Capture the cell that displays the provided text and extract its (X, Y) central coordinate. 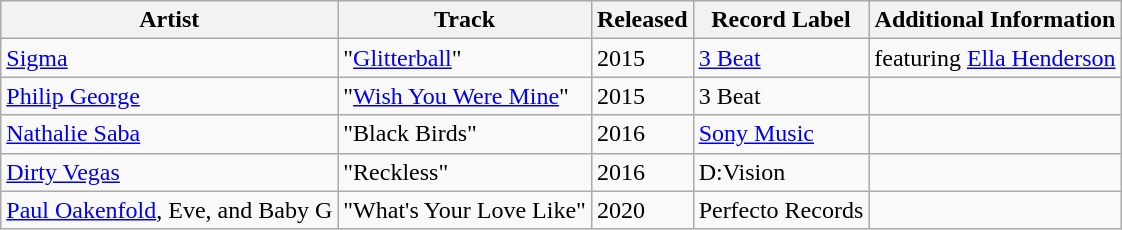
"Reckless" (465, 172)
D:Vision (781, 172)
Released (642, 20)
Philip George (170, 96)
featuring Ella Henderson (995, 58)
Paul Oakenfold, Eve, and Baby G (170, 210)
Artist (170, 20)
Additional Information (995, 20)
Sony Music (781, 134)
Nathalie Saba (170, 134)
Sigma (170, 58)
"Glitterball" (465, 58)
Record Label (781, 20)
"What's Your Love Like" (465, 210)
"Black Birds" (465, 134)
2020 (642, 210)
Dirty Vegas (170, 172)
"Wish You Were Mine" (465, 96)
Perfecto Records (781, 210)
Track (465, 20)
